Locate the cell with the specified text and output its (X, Y) center coordinate. 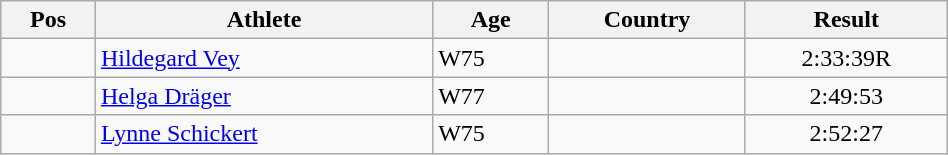
Result (846, 20)
W77 (491, 96)
2:52:27 (846, 134)
Athlete (264, 20)
Pos (48, 20)
2:33:39R (846, 58)
Age (491, 20)
Country (648, 20)
Lynne Schickert (264, 134)
Hildegard Vey (264, 58)
2:49:53 (846, 96)
Helga Dräger (264, 96)
